Search for the cell housing the specified text and yield its [X, Y] center coordinate. 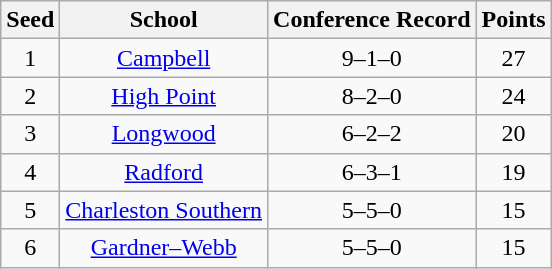
High Point [164, 96]
6 [30, 248]
4 [30, 172]
20 [514, 134]
Charleston Southern [164, 210]
3 [30, 134]
Radford [164, 172]
27 [514, 58]
Gardner–Webb [164, 248]
Seed [30, 20]
Campbell [164, 58]
6–2–2 [372, 134]
9–1–0 [372, 58]
6–3–1 [372, 172]
School [164, 20]
Conference Record [372, 20]
24 [514, 96]
Longwood [164, 134]
1 [30, 58]
5 [30, 210]
Points [514, 20]
8–2–0 [372, 96]
19 [514, 172]
2 [30, 96]
